Extract the [X, Y] coordinate from the center of the cell holding the provided text.  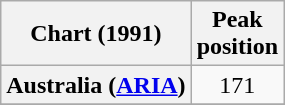
Australia (ARIA) [96, 85]
171 [237, 85]
Peakposition [237, 34]
Chart (1991) [96, 34]
